Return the [X, Y] coordinate for the center point of the cell that contains the specified text.  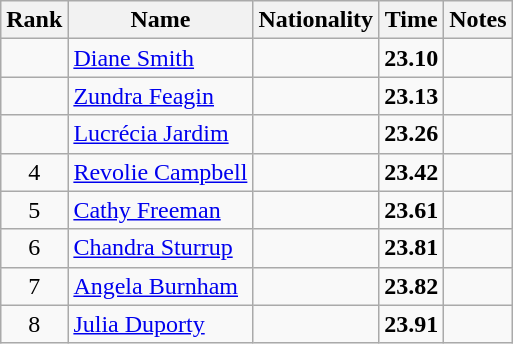
23.82 [412, 286]
4 [34, 172]
Diane Smith [160, 58]
Chandra Sturrup [160, 248]
Angela Burnham [160, 286]
Julia Duporty [160, 324]
23.13 [412, 96]
Notes [478, 20]
7 [34, 286]
5 [34, 210]
Time [412, 20]
23.10 [412, 58]
23.26 [412, 134]
23.42 [412, 172]
23.81 [412, 248]
23.61 [412, 210]
Name [160, 20]
8 [34, 324]
Nationality [316, 20]
Revolie Campbell [160, 172]
23.91 [412, 324]
Rank [34, 20]
Cathy Freeman [160, 210]
Zundra Feagin [160, 96]
6 [34, 248]
Lucrécia Jardim [160, 134]
